Return the [x, y] coordinate for the center point of the cell that contains the specified text.  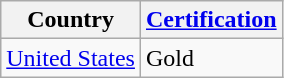
Certification [211, 20]
Gold [211, 58]
United States [71, 58]
Country [71, 20]
